Output the (X, Y) coordinate of the center of the cell containing the given text.  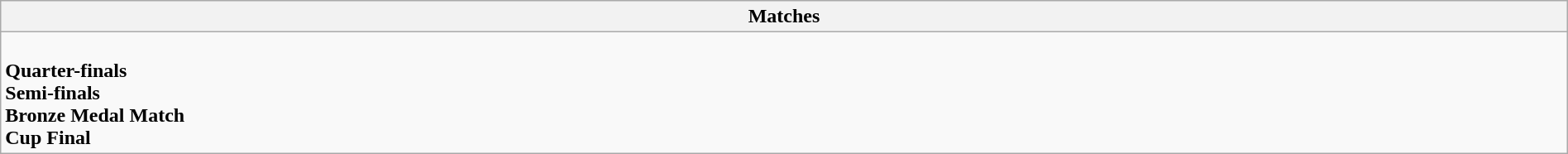
Quarter-finals Semi-finals Bronze Medal Match Cup Final (784, 93)
Matches (784, 17)
